Search for the cell housing the specified text and yield its [X, Y] center coordinate. 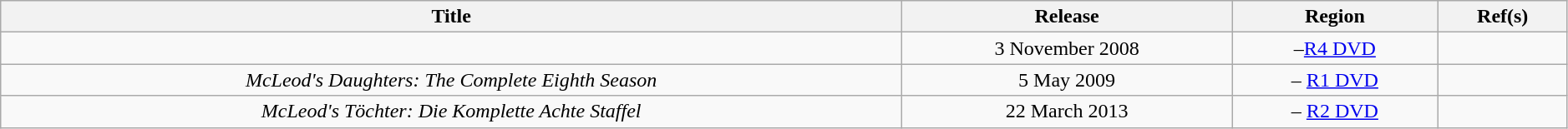
22 March 2013 [1068, 112]
5 May 2009 [1068, 80]
Release [1068, 17]
– R1 DVD [1335, 80]
Title [451, 17]
Ref(s) [1502, 17]
3 November 2008 [1068, 48]
–R4 DVD [1335, 48]
Region [1335, 17]
– R2 DVD [1335, 112]
McLeod's Daughters: The Complete Eighth Season [451, 80]
McLeod's Töchter: Die Komplette Achte Staffel [451, 112]
